Provide the (X, Y) coordinate of the cell's center where the given text is located.  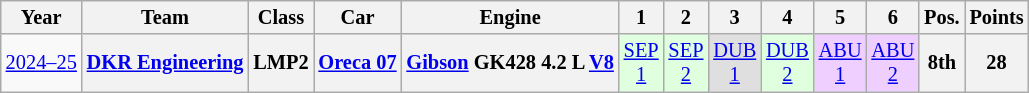
3 (734, 17)
1 (642, 17)
DUB2 (788, 63)
Team (166, 17)
DUB1 (734, 63)
2 (686, 17)
Points (997, 17)
Class (280, 17)
4 (788, 17)
5 (840, 17)
28 (997, 63)
Engine (510, 17)
SEP2 (686, 63)
Year (42, 17)
LMP2 (280, 63)
6 (892, 17)
ABU2 (892, 63)
DKR Engineering (166, 63)
Gibson GK428 4.2 L V8 (510, 63)
Oreca 07 (358, 63)
8th (942, 63)
2024–25 (42, 63)
SEP1 (642, 63)
ABU1 (840, 63)
Car (358, 17)
Pos. (942, 17)
